Pinpoint the cell where the given text exists, returning its (X, Y) midpoint coordinate. 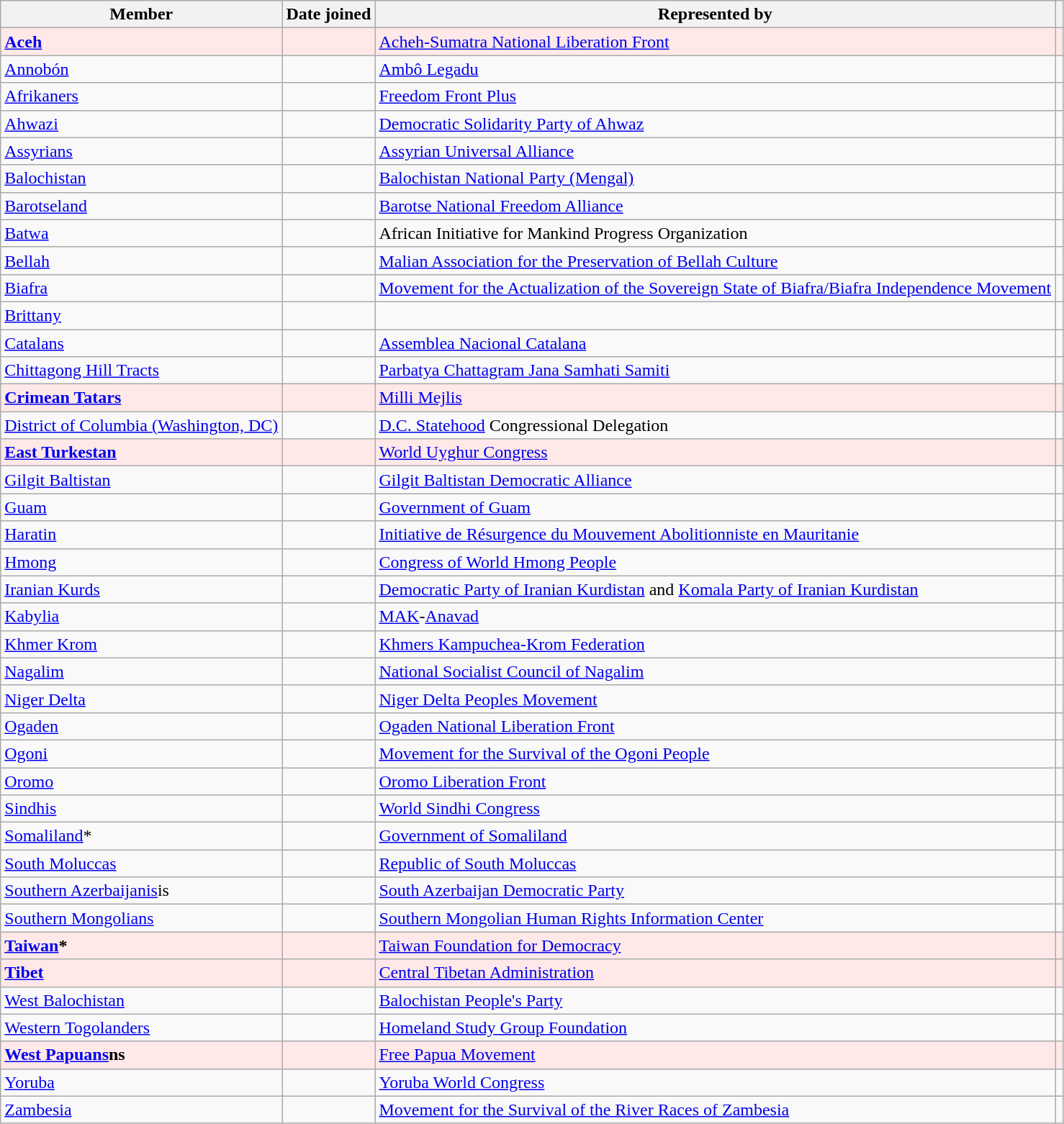
Balochistan People's Party (716, 1000)
Assyrians (141, 151)
Catalans (141, 343)
Batwa (141, 233)
Western Togolanders (141, 1028)
Brittany (141, 315)
Initiative de Résurgence du Mouvement Abolitionniste en Mauritanie (716, 535)
Democratic Solidarity Party of Ahwaz (716, 124)
West Papuansns (141, 1055)
South Moluccas (141, 864)
Oromo (141, 781)
Yoruba (141, 1082)
Yoruba World Congress (716, 1082)
African Initiative for Mankind Progress Organization (716, 233)
Balochistan (141, 178)
D.C. Statehood Congressional Delegation (716, 425)
Homeland Study Group Foundation (716, 1028)
Movement for the Actualization of the Sovereign State of Biafra/Biafra Independence Movement (716, 288)
Ogoni (141, 753)
Haratin (141, 535)
Southern Mongolian Human Rights Information Center (716, 918)
Ogaden National Liberation Front (716, 726)
Taiwan Foundation for Democracy (716, 946)
Hmong (141, 562)
MAK-Anavad (716, 617)
East Turkestan (141, 453)
Niger Delta (141, 699)
Sindhis (141, 809)
Movement for the Survival of the River Races of Zambesia (716, 1110)
Milli Mejlis (716, 398)
Chittagong Hill Tracts (141, 371)
Parbatya Chattagram Jana Samhati Samiti (716, 371)
Barotse National Freedom Alliance (716, 206)
Ogaden (141, 726)
Democratic Party of Iranian Kurdistan and Komala Party of Iranian Kurdistan (716, 589)
Kabylia (141, 617)
Zambesia (141, 1110)
Acheh-Sumatra National Liberation Front (716, 42)
National Socialist Council of Nagalim (716, 671)
Free Papua Movement (716, 1055)
Taiwan* (141, 946)
Annobón (141, 69)
Ambô Legadu (716, 69)
Ahwazi (141, 124)
Oromo Liberation Front (716, 781)
Government of Guam (716, 507)
Republic of South Moluccas (716, 864)
Khmer Krom (141, 644)
Bellah (141, 260)
Barotseland (141, 206)
Malian Association for the Preservation of Bellah Culture (716, 260)
Biafra (141, 288)
Gilgit Baltistan Democratic Alliance (716, 480)
Tibet (141, 973)
Freedom Front Plus (716, 96)
West Balochistan (141, 1000)
Southern Mongolians (141, 918)
World Sindhi Congress (716, 809)
Somaliland* (141, 836)
District of Columbia (Washington, DC) (141, 425)
Government of Somaliland (716, 836)
World Uyghur Congress (716, 453)
South Azerbaijan Democratic Party (716, 891)
Aceh (141, 42)
Movement for the Survival of the Ogoni People (716, 753)
Niger Delta Peoples Movement (716, 699)
Guam (141, 507)
Assemblea Nacional Catalana (716, 343)
Southern Azerbaijanisis (141, 891)
Khmers Kampuchea-Krom Federation (716, 644)
Balochistan National Party (Mengal) (716, 178)
Iranian Kurds (141, 589)
Central Tibetan Administration (716, 973)
Member (141, 14)
Date joined (328, 14)
Afrikaners (141, 96)
Gilgit Baltistan (141, 480)
Nagalim (141, 671)
Congress of World Hmong People (716, 562)
Crimean Tatars (141, 398)
Assyrian Universal Alliance (716, 151)
Represented by (716, 14)
